Extract the (x, y) coordinate from the center of the cell holding the provided text.  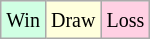
Win (24, 20)
Loss (126, 20)
Draw (72, 20)
